Search for the cell housing the specified text and yield its [X, Y] center coordinate. 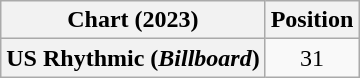
US Rhythmic (Billboard) [133, 58]
Chart (2023) [133, 20]
Position [312, 20]
31 [312, 58]
